Output the (x, y) coordinate of the center of the cell containing the given text.  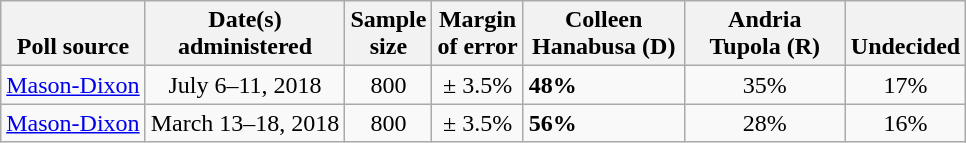
ColleenHanabusa (D) (604, 34)
17% (905, 85)
Marginof error (478, 34)
Undecided (905, 34)
35% (764, 85)
16% (905, 123)
48% (604, 85)
56% (604, 123)
July 6–11, 2018 (245, 85)
March 13–18, 2018 (245, 123)
AndriaTupola (R) (764, 34)
Poll source (73, 34)
28% (764, 123)
Samplesize (388, 34)
Date(s)administered (245, 34)
